Find where the given text appears and provide that cell's center as (x, y) coordinate. 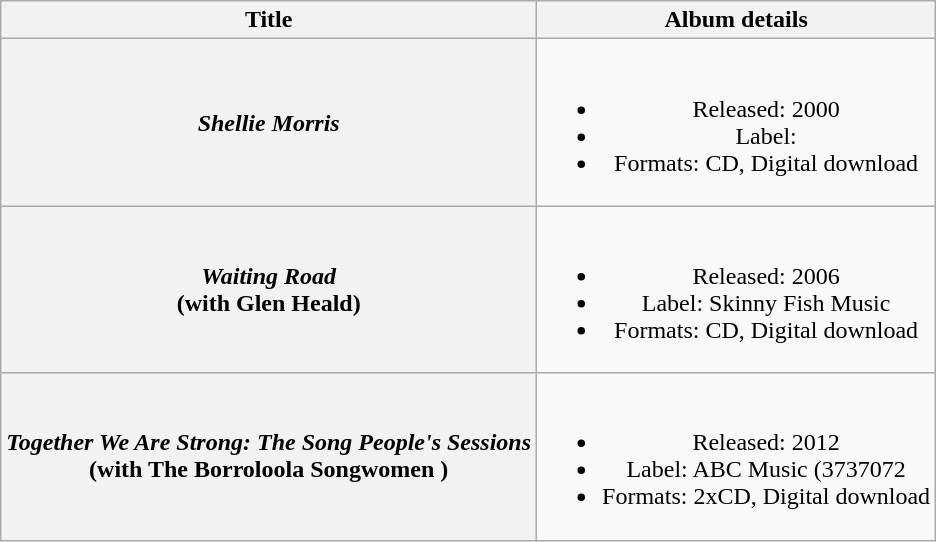
Waiting Road (with Glen Heald) (269, 290)
Released: 2006Label: Skinny Fish MusicFormats: CD, Digital download (736, 290)
Released: 2000Label:Formats: CD, Digital download (736, 122)
Album details (736, 20)
Title (269, 20)
Released: 2012Label: ABC Music (3737072Formats: 2xCD, Digital download (736, 456)
Together We Are Strong: The Song People's Sessions (with The Borroloola Songwomen ) (269, 456)
Shellie Morris (269, 122)
